For the text-containing cell, return its midpoint in [X, Y] coordinate format. 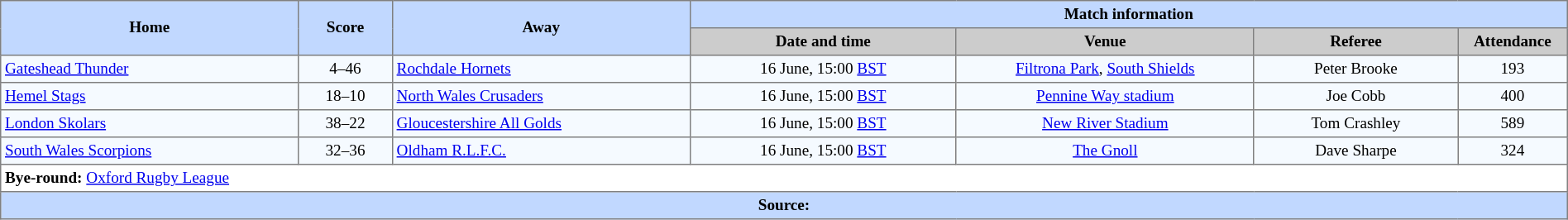
Score [346, 28]
32–36 [346, 151]
Gloucestershire All Golds [541, 124]
324 [1513, 151]
London Skolars [150, 124]
18–10 [346, 96]
Tom Crashley [1355, 124]
Peter Brooke [1355, 69]
Joe Cobb [1355, 96]
Filtrona Park, South Shields [1105, 69]
The Gnoll [1105, 151]
38–22 [346, 124]
Pennine Way stadium [1105, 96]
4–46 [346, 69]
Away [541, 28]
New River Stadium [1105, 124]
193 [1513, 69]
Rochdale Hornets [541, 69]
400 [1513, 96]
Dave Sharpe [1355, 151]
Date and time [823, 41]
Hemel Stags [150, 96]
589 [1513, 124]
South Wales Scorpions [150, 151]
Home [150, 28]
Attendance [1513, 41]
Gateshead Thunder [150, 69]
Match information [1128, 15]
Referee [1355, 41]
Oldham R.L.F.C. [541, 151]
Bye-round: Oxford Rugby League [784, 179]
North Wales Crusaders [541, 96]
Venue [1105, 41]
Source: [784, 205]
